Detect which cell encompasses the target text, then output its (X, Y) center coordinate. 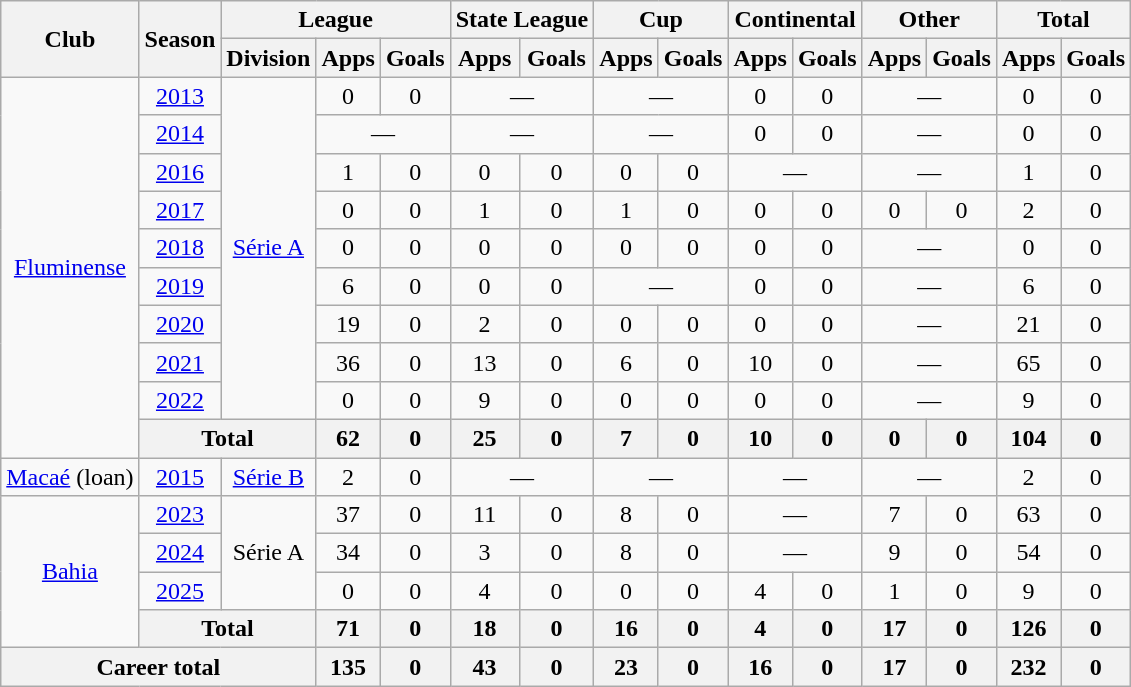
13 (484, 362)
34 (348, 553)
League (336, 20)
3 (484, 553)
2023 (180, 515)
2015 (180, 477)
43 (484, 667)
2019 (180, 286)
2024 (180, 553)
126 (1028, 629)
23 (626, 667)
Other (929, 20)
71 (348, 629)
36 (348, 362)
2014 (180, 134)
65 (1028, 362)
2021 (180, 362)
Bahia (70, 572)
25 (484, 438)
2017 (180, 210)
2016 (180, 172)
21 (1028, 324)
Fluminense (70, 268)
Série B (268, 477)
Club (70, 39)
2022 (180, 400)
Career total (158, 667)
Cup (661, 20)
232 (1028, 667)
18 (484, 629)
State League (522, 20)
37 (348, 515)
63 (1028, 515)
104 (1028, 438)
19 (348, 324)
62 (348, 438)
Division (268, 58)
54 (1028, 553)
2020 (180, 324)
135 (348, 667)
Season (180, 39)
2018 (180, 248)
11 (484, 515)
2013 (180, 96)
Macaé (loan) (70, 477)
2025 (180, 591)
Continental (795, 20)
